Provide the (x, y) coordinate of the cell's center where the given text is located.  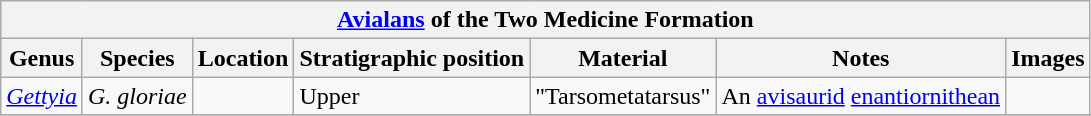
An avisaurid enantiornithean (861, 96)
Genus (42, 58)
G. gloriae (137, 96)
Species (137, 58)
"Tarsometatarsus" (623, 96)
Avialans of the Two Medicine Formation (546, 20)
Images (1048, 58)
Stratigraphic position (412, 58)
Upper (412, 96)
Gettyia (42, 96)
Location (243, 58)
Notes (861, 58)
Material (623, 58)
